Capture the cell that displays the provided text and extract its (x, y) central coordinate. 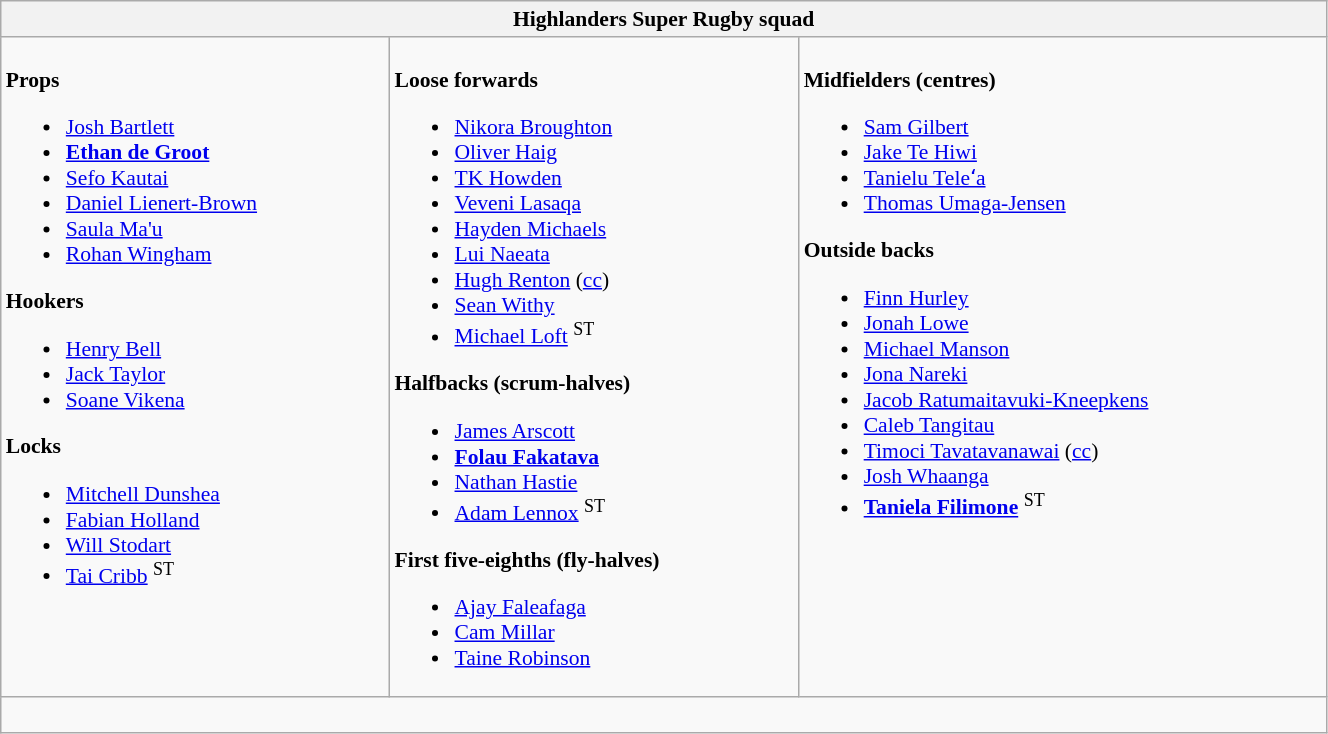
Highlanders Super Rugby squad (664, 19)
